Locate the cell with the specified text and output its [X, Y] center coordinate. 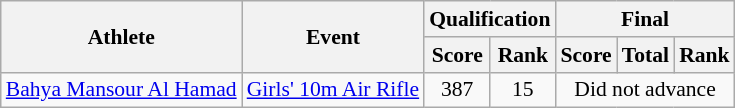
Event [334, 36]
387 [457, 90]
Girls' 10m Air Rifle [334, 90]
Did not advance [644, 90]
15 [522, 90]
Bahya Mansour Al Hamad [122, 90]
Athlete [122, 36]
Qualification [490, 19]
Final [644, 19]
Total [646, 55]
